Return (X, Y) of the center of cell containing provided text 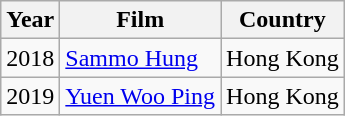
Country (283, 20)
2018 (30, 58)
2019 (30, 96)
Yuen Woo Ping (140, 96)
Film (140, 20)
Year (30, 20)
Sammo Hung (140, 58)
